Return the [x, y] coordinate for the center point of the cell that contains the specified text.  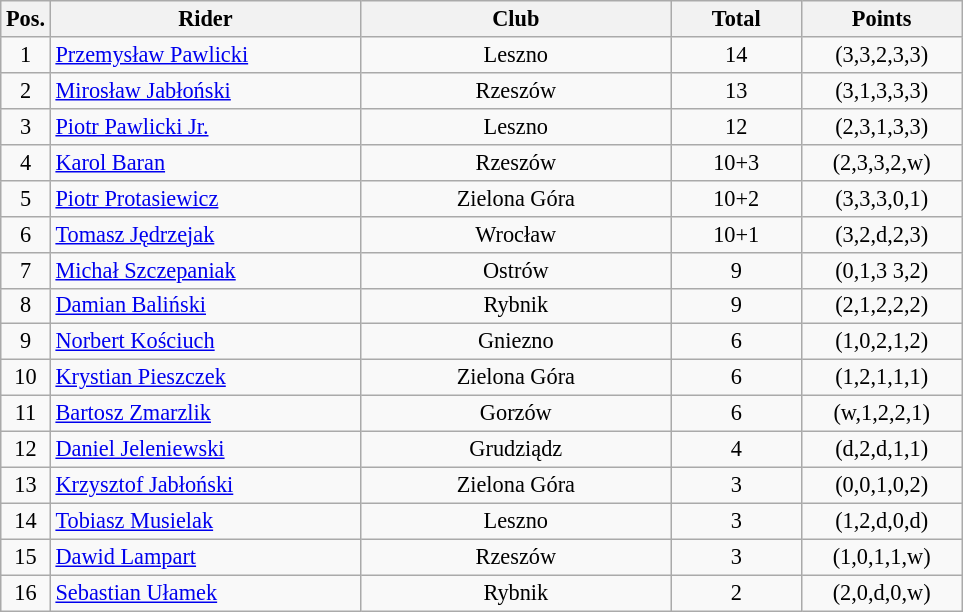
(2,0,d,0,w) [881, 593]
Daniel Jeleniewski [205, 450]
Wrocław [516, 234]
(0,1,3 3,2) [881, 270]
8 [26, 306]
Mirosław Jabłoński [205, 90]
Club [516, 19]
Piotr Protasiewicz [205, 198]
11 [26, 414]
Ostrów [516, 270]
(1,0,1,1,w) [881, 557]
Norbert Kościuch [205, 342]
(3,2,d,2,3) [881, 234]
Points [881, 19]
Pos. [26, 19]
7 [26, 270]
Tobiasz Musielak [205, 521]
(w,1,2,2,1) [881, 414]
(1,2,1,1,1) [881, 378]
Grudziądz [516, 450]
(3,1,3,3,3) [881, 90]
Damian Baliński [205, 306]
10+1 [736, 234]
5 [26, 198]
(2,3,3,2,w) [881, 162]
(3,3,2,3,3) [881, 55]
(1,0,2,1,2) [881, 342]
16 [26, 593]
(1,2,d,0,d) [881, 521]
1 [26, 55]
Krystian Pieszczek [205, 378]
Michał Szczepaniak [205, 270]
Gniezno [516, 342]
15 [26, 557]
Gorzów [516, 414]
Krzysztof Jabłoński [205, 485]
10+2 [736, 198]
(2,3,1,3,3) [881, 126]
Total [736, 19]
(d,2,d,1,1) [881, 450]
Przemysław Pawlicki [205, 55]
Karol Baran [205, 162]
(3,3,3,0,1) [881, 198]
10 [26, 378]
Piotr Pawlicki Jr. [205, 126]
Rider [205, 19]
(0,0,1,0,2) [881, 485]
(2,1,2,2,2) [881, 306]
Bartosz Zmarzlik [205, 414]
Dawid Lampart [205, 557]
Sebastian Ułamek [205, 593]
10+3 [736, 162]
Tomasz Jędrzejak [205, 234]
